Output the [X, Y] coordinate of the center of the cell containing the given text.  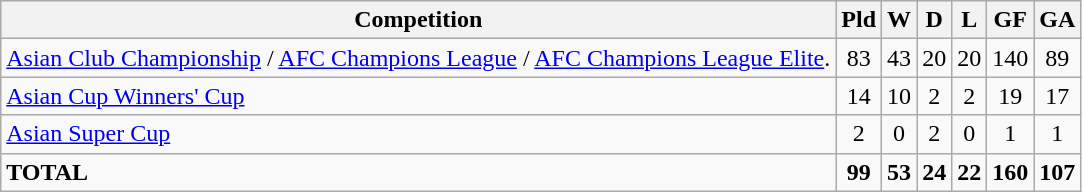
Pld [859, 20]
10 [900, 96]
99 [859, 172]
140 [1010, 58]
17 [1058, 96]
GA [1058, 20]
24 [934, 172]
14 [859, 96]
43 [900, 58]
19 [1010, 96]
83 [859, 58]
L [970, 20]
107 [1058, 172]
GF [1010, 20]
D [934, 20]
Competition [418, 20]
160 [1010, 172]
Asian Club Championship / AFC Champions League / AFC Champions League Elite. [418, 58]
22 [970, 172]
Asian Cup Winners' Cup [418, 96]
Asian Super Cup [418, 134]
TOTAL [418, 172]
89 [1058, 58]
53 [900, 172]
W [900, 20]
